Scan for the cell matching the given text and deliver its (x, y) coordinate at center. 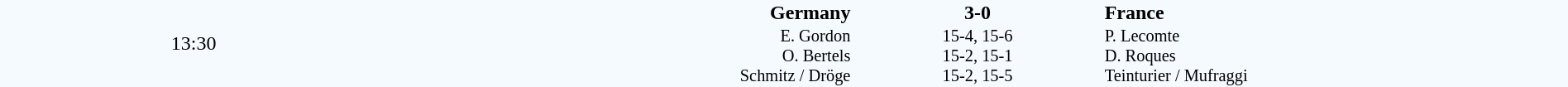
15-4, 15-615-2, 15-115-2, 15-5 (978, 56)
France (1336, 12)
P. LecomteD. RoquesTeinturier / Mufraggi (1336, 56)
3-0 (978, 12)
E. GordonO. BertelsSchmitz / Dröge (619, 56)
13:30 (194, 43)
Germany (619, 12)
